Scan for the cell matching the given text and deliver its [X, Y] coordinate at center. 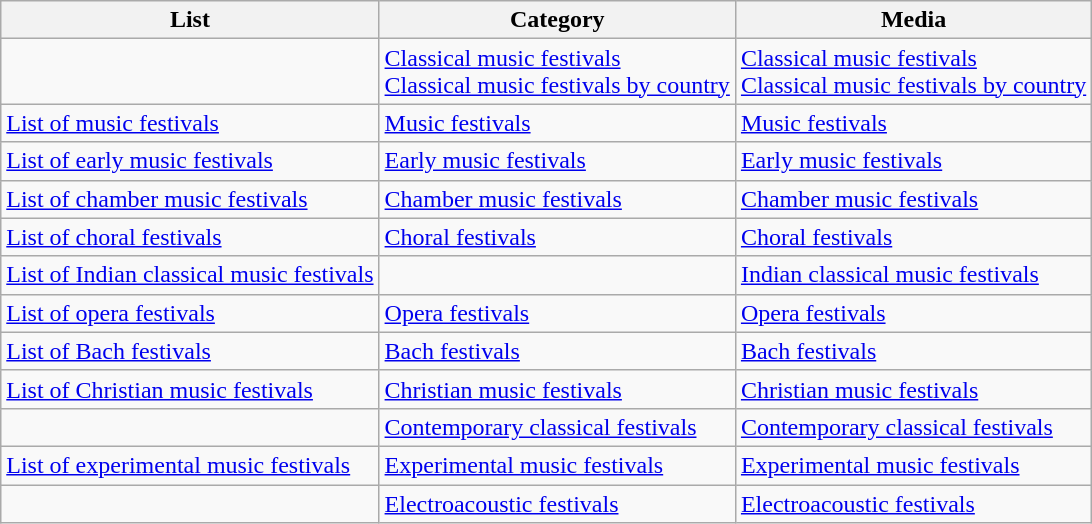
List [190, 20]
List of early music festivals [190, 161]
Category [557, 20]
List of chamber music festivals [190, 199]
List of choral festivals [190, 237]
List of music festivals [190, 123]
List of Christian music festivals [190, 389]
List of opera festivals [190, 313]
List of Bach festivals [190, 351]
List of Indian classical music festivals [190, 275]
Indian classical music festivals [913, 275]
List of experimental music festivals [190, 465]
Media [913, 20]
